Extract the (X, Y) coordinate from the center of the cell holding the provided text.  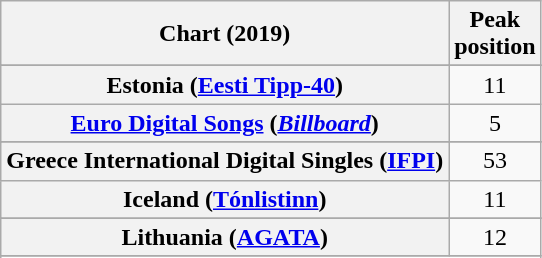
53 (495, 161)
Estonia (Eesti Tipp-40) (225, 85)
Lithuania (AGATA) (225, 237)
Peakposition (495, 34)
5 (495, 123)
Iceland (Tónlistinn) (225, 199)
Greece International Digital Singles (IFPI) (225, 161)
12 (495, 237)
Chart (2019) (225, 34)
Euro Digital Songs (Billboard) (225, 123)
